Extract the [X, Y] coordinate from the center of the cell holding the provided text.  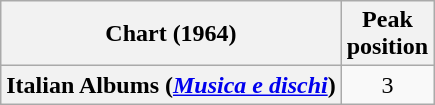
Italian Albums (Musica e dischi) [171, 85]
3 [387, 85]
Peakposition [387, 34]
Chart (1964) [171, 34]
